Search for the cell housing the specified text and yield its [X, Y] center coordinate. 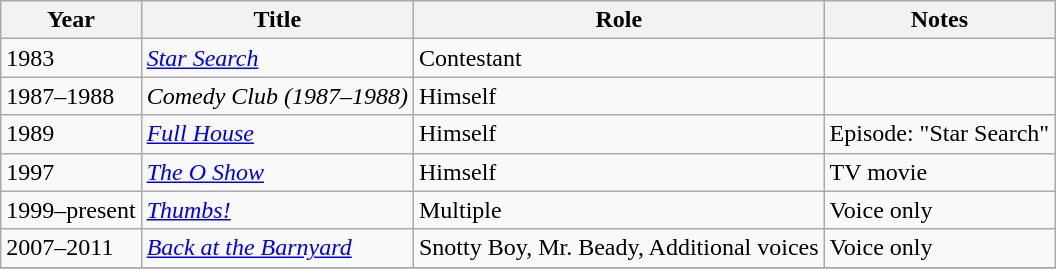
Title [277, 20]
1999–present [71, 210]
Comedy Club (1987–1988) [277, 96]
Contestant [618, 58]
Multiple [618, 210]
1987–1988 [71, 96]
1983 [71, 58]
1997 [71, 172]
2007–2011 [71, 248]
Back at the Barnyard [277, 248]
The O Show [277, 172]
Role [618, 20]
Thumbs! [277, 210]
1989 [71, 134]
Notes [940, 20]
Year [71, 20]
Snotty Boy, Mr. Beady, Additional voices [618, 248]
TV movie [940, 172]
Full House [277, 134]
Star Search [277, 58]
Episode: "Star Search" [940, 134]
